Search for the cell housing the specified text and yield its [x, y] center coordinate. 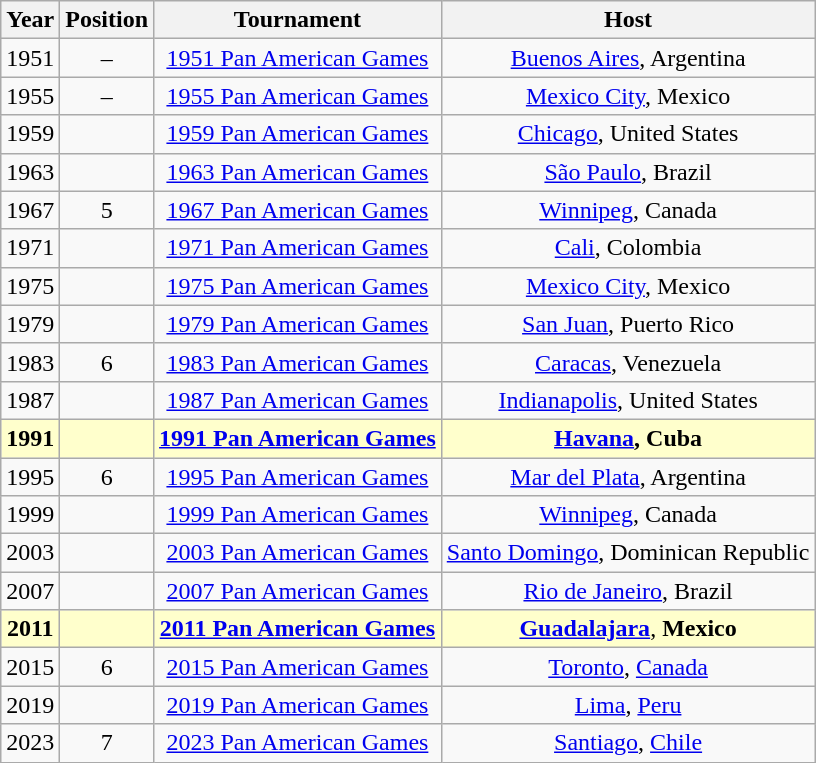
1959 [30, 134]
Toronto, Canada [628, 667]
Rio de Janeiro, Brazil [628, 591]
5 [107, 210]
1983 Pan American Games [298, 362]
1979 [30, 324]
1951 [30, 58]
1963 Pan American Games [298, 172]
Lima, Peru [628, 705]
San Juan, Puerto Rico [628, 324]
1983 [30, 362]
São Paulo, Brazil [628, 172]
Santiago, Chile [628, 743]
Santo Domingo, Dominican Republic [628, 553]
2015 Pan American Games [298, 667]
1955 Pan American Games [298, 96]
1991 Pan American Games [298, 438]
Position [107, 20]
1999 [30, 515]
1967 Pan American Games [298, 210]
1995 [30, 477]
2007 Pan American Games [298, 591]
2023 Pan American Games [298, 743]
1999 Pan American Games [298, 515]
2007 [30, 591]
Tournament [298, 20]
2019 [30, 705]
2003 [30, 553]
1971 Pan American Games [298, 248]
Havana, Cuba [628, 438]
2019 Pan American Games [298, 705]
1959 Pan American Games [298, 134]
Year [30, 20]
2015 [30, 667]
1987 [30, 400]
Indianapolis, United States [628, 400]
Guadalajara, Mexico [628, 629]
1971 [30, 248]
1995 Pan American Games [298, 477]
1991 [30, 438]
1979 Pan American Games [298, 324]
1975 [30, 286]
Mar del Plata, Argentina [628, 477]
2023 [30, 743]
Chicago, United States [628, 134]
1987 Pan American Games [298, 400]
1951 Pan American Games [298, 58]
1967 [30, 210]
1975 Pan American Games [298, 286]
1963 [30, 172]
2011 [30, 629]
Buenos Aires, Argentina [628, 58]
Host [628, 20]
2003 Pan American Games [298, 553]
Cali, Colombia [628, 248]
2011 Pan American Games [298, 629]
Caracas, Venezuela [628, 362]
7 [107, 743]
1955 [30, 96]
